Provide the [X, Y] coordinate of the cell's center where the given text is located.  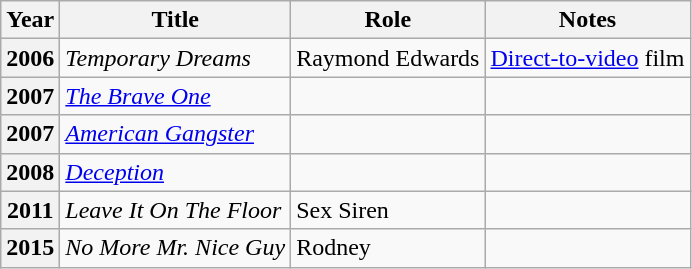
The Brave One [176, 96]
Sex Siren [388, 210]
Deception [176, 172]
2008 [30, 172]
Temporary Dreams [176, 58]
Leave It On The Floor [176, 210]
Role [388, 20]
2011 [30, 210]
Raymond Edwards [388, 58]
2006 [30, 58]
Year [30, 20]
Notes [588, 20]
Title [176, 20]
No More Mr. Nice Guy [176, 248]
2015 [30, 248]
Rodney [388, 248]
Direct-to-video film [588, 58]
American Gangster [176, 134]
